For the text-containing cell, return its midpoint in (X, Y) coordinate format. 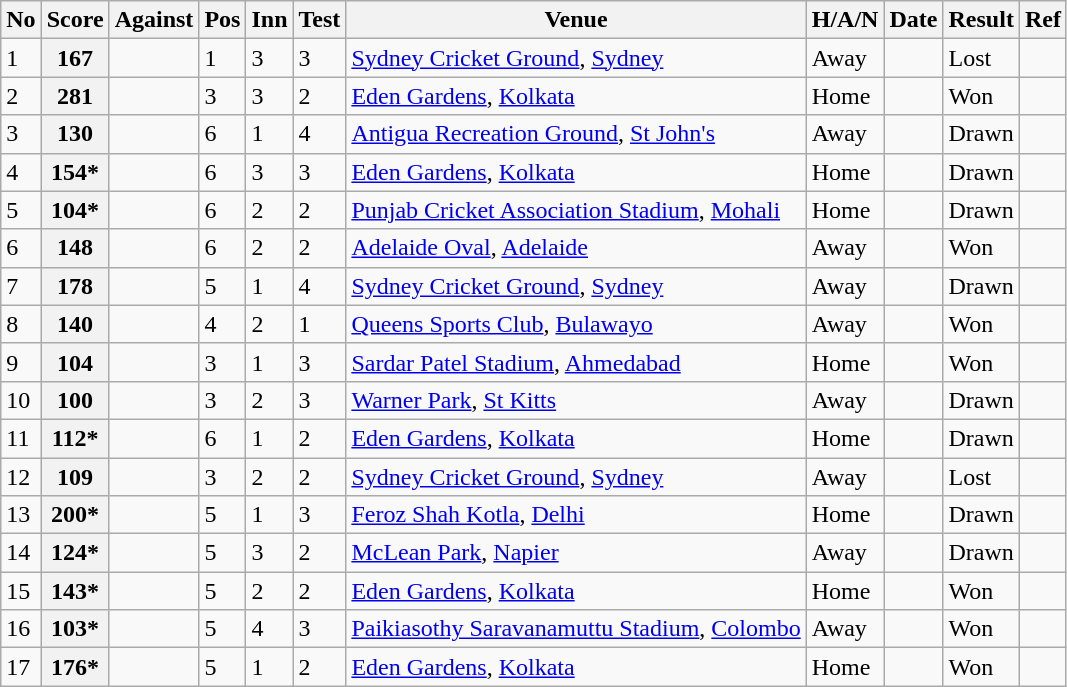
Result (981, 20)
Ref (1042, 20)
Warner Park, St Kitts (576, 400)
112* (75, 438)
10 (21, 400)
200* (75, 515)
Queens Sports Club, Bulawayo (576, 324)
Date (914, 20)
16 (21, 629)
Sardar Patel Stadium, Ahmedabad (576, 362)
Feroz Shah Kotla, Delhi (576, 515)
167 (75, 58)
140 (75, 324)
No (21, 20)
130 (75, 134)
11 (21, 438)
281 (75, 96)
7 (21, 286)
178 (75, 286)
Test (320, 20)
14 (21, 553)
17 (21, 667)
McLean Park, Napier (576, 553)
Pos (222, 20)
148 (75, 248)
H/A/N (845, 20)
143* (75, 591)
Adelaide Oval, Adelaide (576, 248)
Inn (270, 20)
13 (21, 515)
Venue (576, 20)
124* (75, 553)
15 (21, 591)
9 (21, 362)
154* (75, 172)
Punjab Cricket Association Stadium, Mohali (576, 210)
100 (75, 400)
Antigua Recreation Ground, St John's (576, 134)
Paikiasothy Saravanamuttu Stadium, Colombo (576, 629)
109 (75, 477)
104 (75, 362)
Against (154, 20)
103* (75, 629)
8 (21, 324)
104* (75, 210)
Score (75, 20)
176* (75, 667)
12 (21, 477)
